Provide the [X, Y] coordinate of the cell's center where the given text is located.  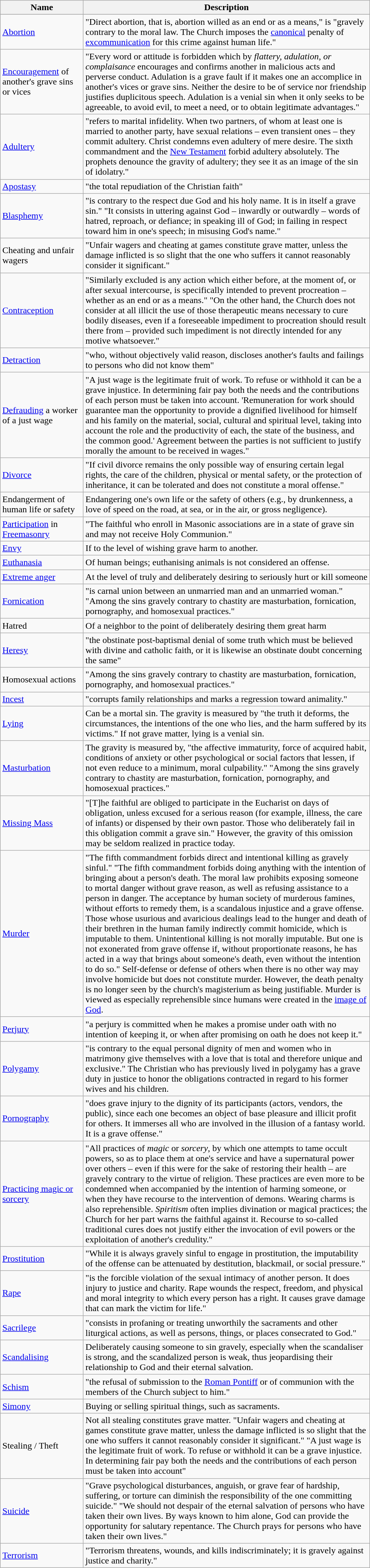
Incest [42, 699]
Detraction [42, 360]
Blasphemy [42, 216]
If to the level of wishing grave harm to another. [226, 548]
Of a neighbor to the point of deliberately desiring them great harm [226, 626]
Divorce [42, 475]
Murder [42, 934]
Abortion [42, 32]
Perjury [42, 1029]
Masturbation [42, 768]
"The faithful who enroll in Masonic associations are in a state of grave sin and may not receive Holy Communion." [226, 529]
Of human beings; euthanising animals is not considered an offense. [226, 563]
Name [42, 8]
Fornication [42, 601]
Cheating and unfair wagers [42, 255]
Hatred [42, 626]
Endangerment of human life or safety [42, 504]
"corrupts family relationships and marks a regression toward animality." [226, 699]
Missing Mass [42, 823]
Pornography [42, 1118]
Contraception [42, 310]
Scandalising [42, 1357]
Adultery [42, 146]
Euthanasia [42, 563]
Stealing / Theft [42, 1446]
"the total repudiation of the Christian faith" [226, 186]
"Terrorism threatens, wounds, and kills indiscriminately; it is gravely against justice and charity." [226, 1556]
At the level of truly and deliberately desiring to seriously hurt or kill someone [226, 577]
Endangering one's own life or the safety of others (e.g., by drunkenness, a love of speed on the road, at sea, or in the air, or gross negligence). [226, 504]
Sacrilege [42, 1328]
Envy [42, 548]
Lying [42, 723]
Terrorism [42, 1556]
"the refusal of submission to the Roman Pontiff or of communion with the members of the Church subject to him." [226, 1387]
Defrauding a worker of a just wage [42, 415]
Schism [42, 1387]
Homosexual actions [42, 680]
Heresy [42, 650]
Encouragement of another's grave sins or vices [42, 82]
"consists in profaning or treating unworthily the sacraments and other liturgical actions, as well as persons, things, or places consecrated to God." [226, 1328]
Apostasy [42, 186]
"a perjury is committed when he makes a promise under oath with no intention of keeping it, or when after promising on oath he does not keep it." [226, 1029]
Polygamy [42, 1068]
Rape [42, 1293]
Prostitution [42, 1259]
Buying or selling spiritual things, such as sacraments. [226, 1406]
"who, without objectively valid reason, discloses another's faults and failings to persons who did not know them" [226, 360]
Extreme anger [42, 577]
Practicing magic or sorcery [42, 1194]
"Among the sins gravely contrary to chastity are masturbation, fornication, pornography, and homosexual practices." [226, 680]
Suicide [42, 1511]
Description [226, 8]
Participation in Freemasonry [42, 529]
Simony [42, 1406]
